Extract the (x, y) coordinate from the center of the cell holding the provided text.  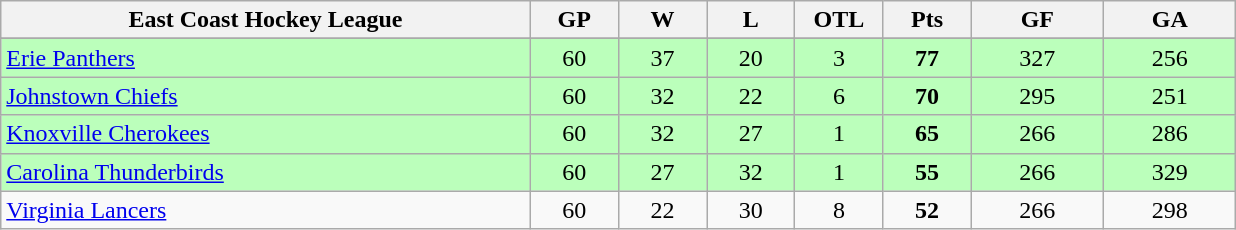
298 (1170, 210)
W (662, 20)
Johnstown Chiefs (266, 96)
327 (1037, 58)
GP (574, 20)
70 (927, 96)
30 (751, 210)
295 (1037, 96)
Knoxville Cherokees (266, 134)
286 (1170, 134)
37 (662, 58)
GF (1037, 20)
Erie Panthers (266, 58)
55 (927, 172)
Virginia Lancers (266, 210)
3 (839, 58)
77 (927, 58)
329 (1170, 172)
20 (751, 58)
8 (839, 210)
L (751, 20)
52 (927, 210)
OTL (839, 20)
Carolina Thunderbirds (266, 172)
GA (1170, 20)
256 (1170, 58)
Pts (927, 20)
251 (1170, 96)
East Coast Hockey League (266, 20)
65 (927, 134)
6 (839, 96)
